Search for the cell housing the specified text and yield its (X, Y) center coordinate. 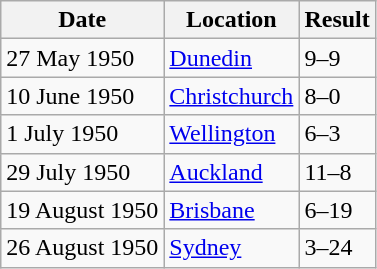
3–24 (337, 248)
11–8 (337, 172)
Auckland (232, 172)
1 July 1950 (82, 134)
19 August 1950 (82, 210)
Result (337, 20)
Location (232, 20)
Date (82, 20)
Wellington (232, 134)
Sydney (232, 248)
9–9 (337, 58)
Dunedin (232, 58)
26 August 1950 (82, 248)
6–3 (337, 134)
8–0 (337, 96)
27 May 1950 (82, 58)
29 July 1950 (82, 172)
6–19 (337, 210)
Christchurch (232, 96)
Brisbane (232, 210)
10 June 1950 (82, 96)
